Locate the cell with the specified text and output its [X, Y] center coordinate. 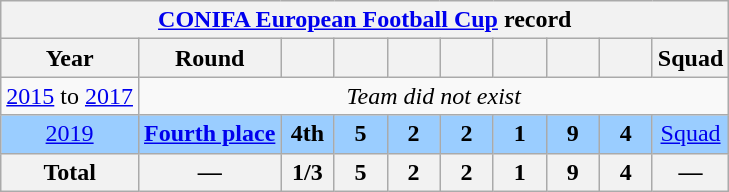
Fourth place [209, 134]
Total [70, 172]
Team did not exist [433, 96]
4th [308, 134]
1/3 [308, 172]
2019 [70, 134]
Round [209, 58]
Year [70, 58]
CONIFA European Football Cup record [365, 20]
2015 to 2017 [70, 96]
